For the text-containing cell, return its midpoint in [X, Y] coordinate format. 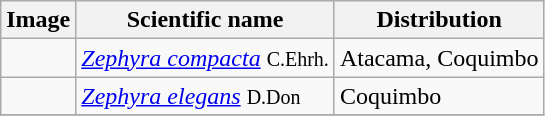
Image [38, 20]
Atacama, Coquimbo [439, 58]
Zephyra elegans D.Don [206, 96]
Coquimbo [439, 96]
Distribution [439, 20]
Zephyra compacta C.Ehrh. [206, 58]
Scientific name [206, 20]
